Search for the cell housing the specified text and yield its [x, y] center coordinate. 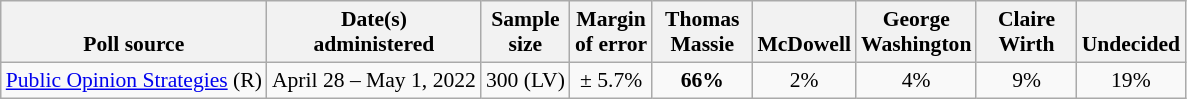
300 (LV) [526, 80]
Samplesize [526, 32]
Undecided [1131, 32]
66% [702, 80]
19% [1131, 80]
McDowell [804, 32]
9% [1026, 80]
Poll source [134, 32]
Date(s)administered [374, 32]
GeorgeWashington [916, 32]
ThomasMassie [702, 32]
4% [916, 80]
2% [804, 80]
Marginof error [611, 32]
April 28 – May 1, 2022 [374, 80]
Public Opinion Strategies (R) [134, 80]
ClaireWirth [1026, 32]
± 5.7% [611, 80]
